Return the [x, y] coordinate for the center point of the cell that contains the specified text.  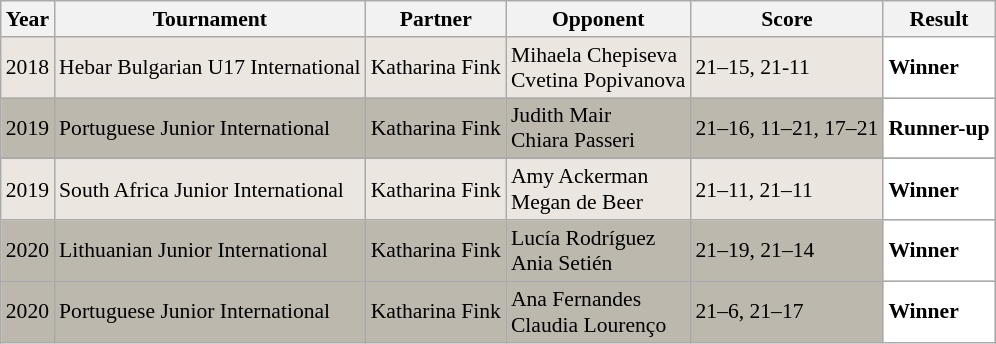
Amy Ackerman Megan de Beer [598, 190]
21–16, 11–21, 17–21 [786, 128]
Result [938, 19]
Year [28, 19]
Partner [436, 19]
South Africa Junior International [210, 190]
21–11, 21–11 [786, 190]
Ana Fernandes Claudia Lourenço [598, 312]
21–15, 21-11 [786, 68]
Opponent [598, 19]
Judith Mair Chiara Passeri [598, 128]
Score [786, 19]
Runner-up [938, 128]
Mihaela Chepiseva Cvetina Popivanova [598, 68]
Lithuanian Junior International [210, 250]
21–19, 21–14 [786, 250]
Tournament [210, 19]
21–6, 21–17 [786, 312]
Lucía Rodríguez Ania Setién [598, 250]
Hebar Bulgarian U17 International [210, 68]
2018 [28, 68]
